Find where the given text appears and provide that cell's center as [x, y] coordinate. 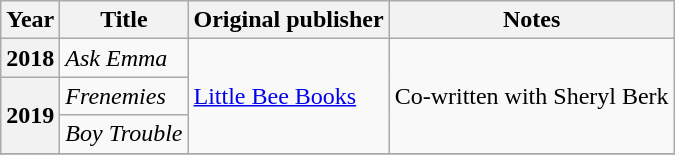
Title [124, 20]
Year [30, 20]
Ask Emma [124, 58]
Little Bee Books [288, 96]
2019 [30, 115]
Frenemies [124, 96]
Original publisher [288, 20]
Co-written with Sheryl Berk [532, 96]
Boy Trouble [124, 134]
2018 [30, 58]
Notes [532, 20]
